Pinpoint the cell where the given text exists, returning its (x, y) midpoint coordinate. 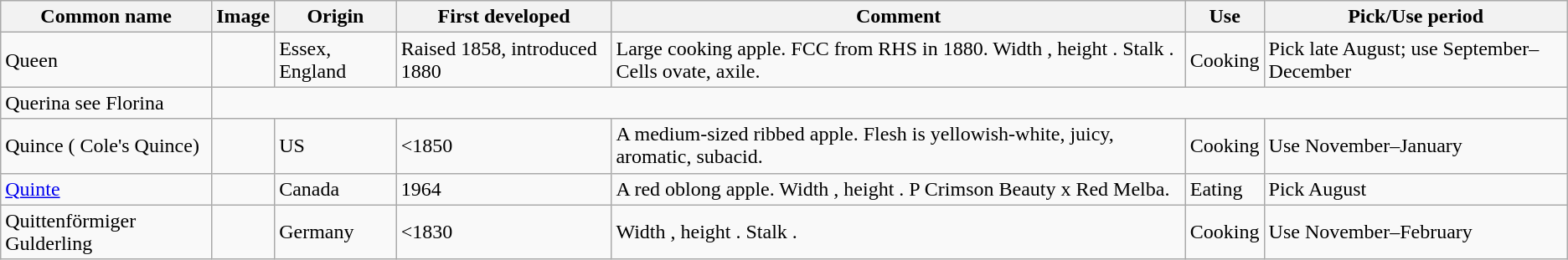
Use November–January (1416, 145)
Common name (106, 17)
Image (243, 17)
Canada (336, 189)
Comment (898, 17)
Germany (336, 232)
Pick/Use period (1416, 17)
Quittenförmiger Gulderling (106, 232)
Large cooking apple. FCC from RHS in 1880. Width , height . Stalk . Cells ovate, axile. (898, 60)
Quinte (106, 189)
Use November–February (1416, 232)
Origin (336, 17)
Pick late August; use September–December (1416, 60)
Quince ( Cole's Quince) (106, 145)
A medium-sized ribbed apple. Flesh is yellowish-white, juicy, aromatic, subacid. (898, 145)
Width , height . Stalk . (898, 232)
Queen (106, 60)
<1830 (504, 232)
1964 (504, 189)
US (336, 145)
First developed (504, 17)
Pick August (1416, 189)
Eating (1225, 189)
Raised 1858, introduced 1880 (504, 60)
A red oblong apple. Width , height . P Crimson Beauty x Red Melba. (898, 189)
Use (1225, 17)
<1850 (504, 145)
Essex, England (336, 60)
Querina see Florina (106, 103)
